Determine the (X, Y) coordinate at the center of the cell enclosing the given text.  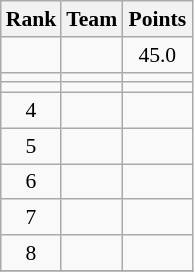
4 (32, 111)
8 (32, 253)
6 (32, 182)
Points (157, 19)
7 (32, 218)
45.0 (157, 55)
Team (92, 19)
5 (32, 146)
Rank (32, 19)
